Output the (X, Y) coordinate of the center of the cell containing the given text.  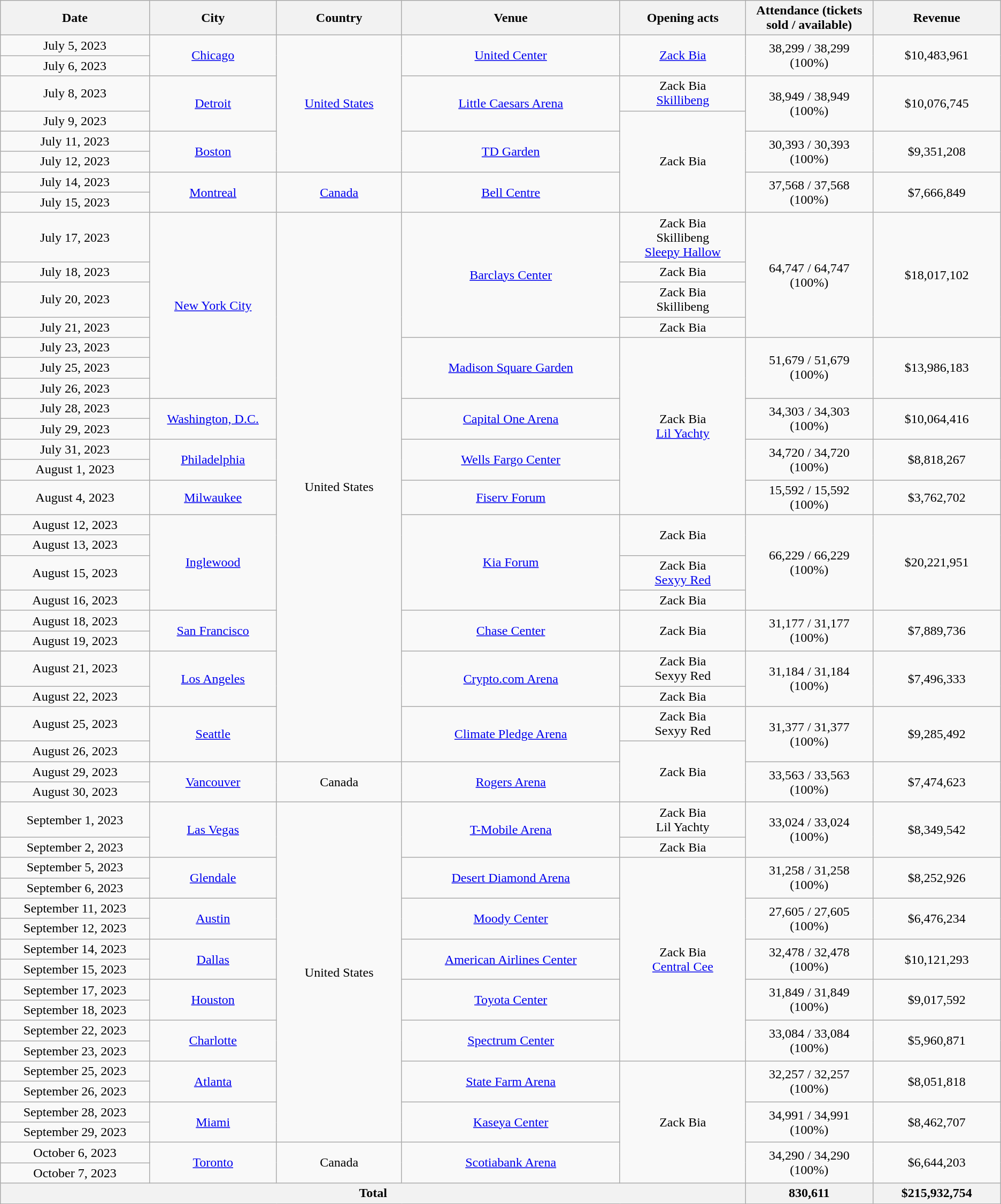
Spectrum Center (511, 1040)
United Center (511, 56)
Date (75, 18)
Kia Forum (511, 563)
State Farm Arena (511, 1082)
July 26, 2023 (75, 388)
$7,496,333 (937, 678)
Climate Pledge Arena (511, 734)
September 1, 2023 (75, 819)
Total (373, 1193)
August 25, 2023 (75, 724)
July 15, 2023 (75, 202)
Charlotte (213, 1040)
August 30, 2023 (75, 792)
Chicago (213, 56)
Austin (213, 918)
Barclays Center (511, 275)
Kaseya Center (511, 1122)
33,084 / 33,084 (100%) (810, 1040)
$215,932,754 (937, 1193)
31,849 / 31,849 (100%) (810, 1000)
$5,960,871 (937, 1040)
Dallas (213, 959)
New York City (213, 305)
33,563 / 33,563 (100%) (810, 782)
34,303 / 34,303 (100%) (810, 419)
Scotiabank Arena (511, 1163)
TD Garden (511, 151)
31,184 / 31,184 (100%) (810, 678)
August 16, 2023 (75, 600)
$9,351,208 (937, 151)
34,720 / 34,720 (100%) (810, 459)
September 5, 2023 (75, 868)
$9,017,592 (937, 1000)
$8,818,267 (937, 459)
Chase Center (511, 631)
September 22, 2023 (75, 1030)
July 6, 2023 (75, 66)
Venue (511, 18)
Zack BiaCentral Cee (682, 960)
Milwaukee (213, 497)
$6,476,234 (937, 918)
August 15, 2023 (75, 572)
Rogers Arena (511, 782)
64,747 / 64,747 (100%) (810, 275)
July 31, 2023 (75, 449)
July 25, 2023 (75, 368)
City (213, 18)
Moody Center (511, 918)
July 11, 2023 (75, 141)
September 23, 2023 (75, 1051)
$7,474,623 (937, 782)
Bell Centre (511, 192)
Madison Square Garden (511, 368)
Las Vegas (213, 830)
September 28, 2023 (75, 1112)
August 22, 2023 (75, 696)
66,229 / 66,229 (100%) (810, 563)
American Airlines Center (511, 959)
July 14, 2023 (75, 182)
August 29, 2023 (75, 772)
Washington, D.C. (213, 419)
Detroit (213, 104)
July 28, 2023 (75, 409)
September 12, 2023 (75, 929)
$10,076,745 (937, 104)
Vancouver (213, 782)
July 12, 2023 (75, 162)
30,393 / 30,393 (100%) (810, 151)
Seattle (213, 734)
Philadelphia (213, 459)
31,177 / 31,177 (100%) (810, 631)
Little Caesars Arena (511, 104)
31,377 / 31,377 (100%) (810, 734)
31,258 / 31,258 (100%) (810, 878)
32,257 / 32,257 (100%) (810, 1082)
$8,252,926 (937, 878)
$18,017,102 (937, 275)
27,605 / 27,605 (100%) (810, 918)
July 29, 2023 (75, 429)
Montreal (213, 192)
September 2, 2023 (75, 847)
Capital One Arena (511, 419)
Los Angeles (213, 678)
August 4, 2023 (75, 497)
$10,483,961 (937, 56)
$8,462,707 (937, 1122)
Toyota Center (511, 1000)
$6,644,203 (937, 1163)
July 9, 2023 (75, 121)
Revenue (937, 18)
$20,221,951 (937, 563)
$3,762,702 (937, 497)
July 17, 2023 (75, 237)
$10,121,293 (937, 959)
$10,064,416 (937, 419)
August 19, 2023 (75, 641)
33,024 / 33,024 (100%) (810, 830)
Country (339, 18)
$8,051,818 (937, 1082)
August 1, 2023 (75, 470)
September 29, 2023 (75, 1132)
October 7, 2023 (75, 1173)
July 8, 2023 (75, 93)
July 5, 2023 (75, 45)
Wells Fargo Center (511, 459)
32,478 / 32,478 (100%) (810, 959)
Boston (213, 151)
34,991 / 34,991 (100%) (810, 1122)
$7,889,736 (937, 631)
July 20, 2023 (75, 300)
T-Mobile Arena (511, 830)
July 23, 2023 (75, 348)
August 26, 2023 (75, 751)
September 18, 2023 (75, 1010)
September 14, 2023 (75, 949)
15,592 / 15,592 (100%) (810, 497)
Zack BiaSkillibengSleepy Hallow (682, 237)
September 6, 2023 (75, 888)
Attendance (tickets sold / available) (810, 18)
Fiserv Forum (511, 497)
Inglewood (213, 563)
38,949 / 38,949 (100%) (810, 104)
Miami (213, 1122)
September 26, 2023 (75, 1092)
Houston (213, 1000)
San Francisco (213, 631)
October 6, 2023 (75, 1153)
34,290 / 34,290 (100%) (810, 1163)
Opening acts (682, 18)
37,568 / 37,568 (100%) (810, 192)
August 12, 2023 (75, 525)
Toronto (213, 1163)
Desert Diamond Arena (511, 878)
August 13, 2023 (75, 545)
September 15, 2023 (75, 969)
830,611 (810, 1193)
September 11, 2023 (75, 908)
$8,349,542 (937, 830)
$7,666,849 (937, 192)
Atlanta (213, 1082)
July 21, 2023 (75, 327)
38,299 / 38,299 (100%) (810, 56)
51,679 / 51,679 (100%) (810, 368)
August 21, 2023 (75, 669)
September 25, 2023 (75, 1071)
August 18, 2023 (75, 620)
$13,986,183 (937, 368)
Glendale (213, 878)
September 17, 2023 (75, 990)
$9,285,492 (937, 734)
Crypto.com Arena (511, 678)
July 18, 2023 (75, 272)
